Capture the cell that displays the provided text and extract its (X, Y) central coordinate. 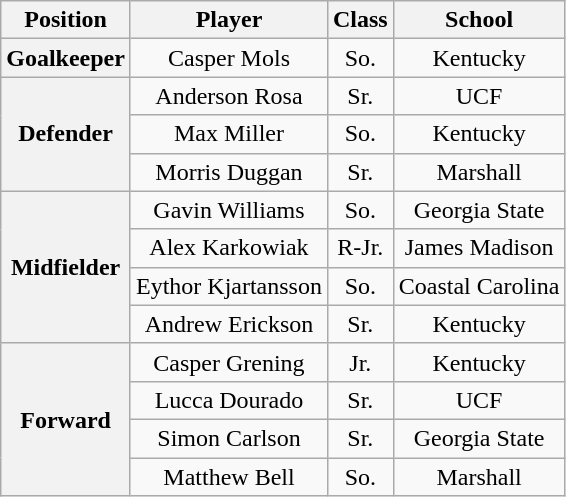
Casper Grening (228, 362)
Eythor Kjartansson (228, 286)
Defender (66, 134)
Midfielder (66, 267)
Class (360, 20)
Player (228, 20)
Lucca Dourado (228, 400)
Alex Karkowiak (228, 248)
Goalkeeper (66, 58)
Max Miller (228, 134)
Casper Mols (228, 58)
Anderson Rosa (228, 96)
Andrew Erickson (228, 324)
Matthew Bell (228, 477)
Coastal Carolina (479, 286)
Gavin Williams (228, 210)
Simon Carlson (228, 438)
R-Jr. (360, 248)
James Madison (479, 248)
Jr. (360, 362)
School (479, 20)
Position (66, 20)
Morris Duggan (228, 172)
Forward (66, 419)
